Find where the given text appears and provide that cell's center as (X, Y) coordinate. 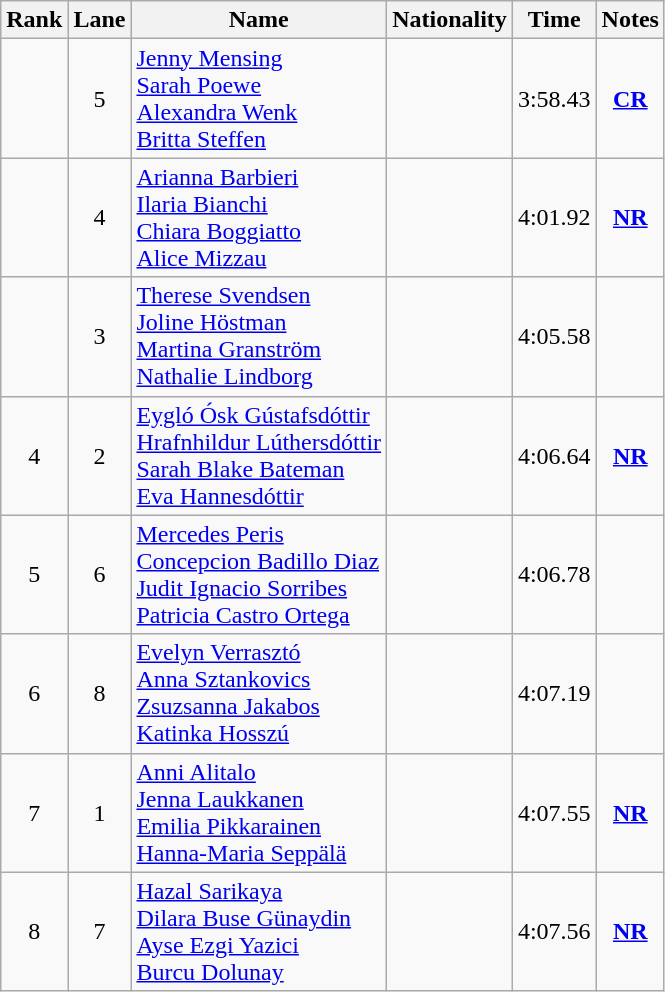
Jenny MensingSarah PoeweAlexandra WenkBritta Steffen (259, 98)
Name (259, 20)
CR (630, 98)
Eygló Ósk GústafsdóttirHrafnhildur LúthersdóttirSarah Blake BatemanEva Hannesdóttir (259, 456)
Mercedes PerisConcepcion Badillo DiazJudit Ignacio SorribesPatricia Castro Ortega (259, 574)
4:05.58 (554, 336)
2 (100, 456)
3:58.43 (554, 98)
Rank (34, 20)
Nationality (450, 20)
Therese SvendsenJoline HöstmanMartina GranströmNathalie Lindborg (259, 336)
3 (100, 336)
Notes (630, 20)
4:07.56 (554, 932)
Arianna BarbieriIlaria BianchiChiara BoggiattoAlice Mizzau (259, 218)
Evelyn VerrasztóAnna SztankovicsZsuzsanna JakabosKatinka Hosszú (259, 694)
4:07.19 (554, 694)
Time (554, 20)
4:06.64 (554, 456)
1 (100, 812)
Anni AlitaloJenna LaukkanenEmilia PikkarainenHanna-Maria Seppälä (259, 812)
Lane (100, 20)
4:07.55 (554, 812)
4:06.78 (554, 574)
4:01.92 (554, 218)
Hazal SarikayaDilara Buse GünaydinAyse Ezgi YaziciBurcu Dolunay (259, 932)
